Search for the cell housing the specified text and yield its (x, y) center coordinate. 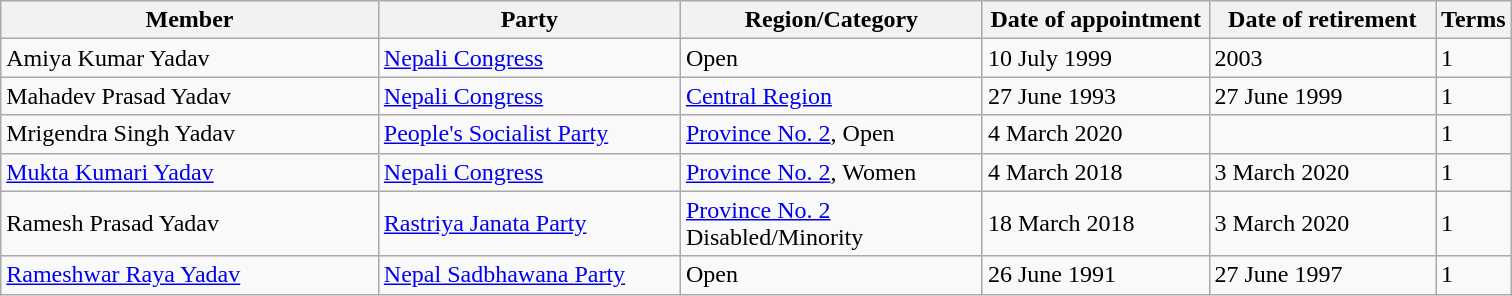
Ramesh Prasad Yadav (190, 224)
Mukta Kumari Yadav (190, 172)
Date of retirement (1322, 20)
18 March 2018 (1096, 224)
Member (190, 20)
27 June 1999 (1322, 96)
10 July 1999 (1096, 58)
Mrigendra Singh Yadav (190, 134)
Date of appointment (1096, 20)
Mahadev Prasad Yadav (190, 96)
2003 (1322, 58)
26 June 1991 (1096, 275)
Province No. 2, Open (831, 134)
Terms (1474, 20)
Region/Category (831, 20)
Rastriya Janata Party (529, 224)
Party (529, 20)
Amiya Kumar Yadav (190, 58)
Province No. 2Disabled/Minority (831, 224)
People's Socialist Party (529, 134)
4 March 2020 (1096, 134)
Nepal Sadbhawana Party (529, 275)
4 March 2018 (1096, 172)
27 June 1993 (1096, 96)
27 June 1997 (1322, 275)
Province No. 2, Women (831, 172)
Central Region (831, 96)
Rameshwar Raya Yadav (190, 275)
